For the text-containing cell, return its midpoint in [x, y] coordinate format. 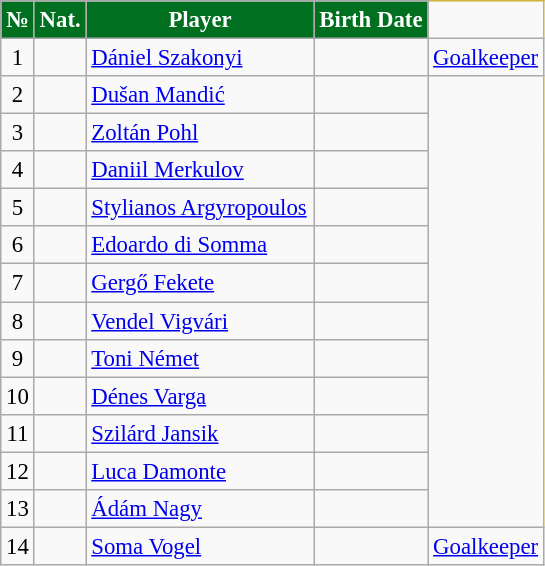
Zoltán Pohl [200, 133]
Birth Date [371, 20]
Vendel Vigvári [200, 321]
1 [18, 58]
№ [18, 20]
Dušan Mandić [200, 95]
7 [18, 283]
5 [18, 208]
Ádám Nagy [200, 509]
Szilárd Jansik [200, 433]
Edoardo di Somma [200, 245]
4 [18, 170]
Luca Damonte [200, 471]
14 [18, 546]
Player [200, 20]
Gergő Fekete [200, 283]
Dániel Szakonyi [200, 58]
13 [18, 509]
3 [18, 133]
Nat. [60, 20]
9 [18, 358]
Soma Vogel [200, 546]
12 [18, 471]
11 [18, 433]
Dénes Varga [200, 396]
10 [18, 396]
Toni Német [200, 358]
Stylianos Argyropoulos [200, 208]
8 [18, 321]
2 [18, 95]
Daniil Merkulov [200, 170]
6 [18, 245]
